Scan for the cell matching the given text and deliver its [X, Y] coordinate at center. 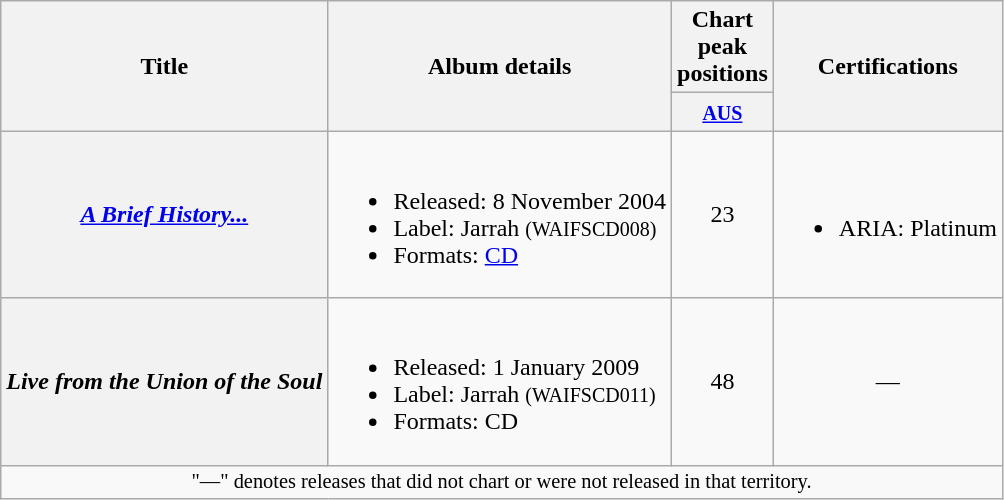
AUS [723, 112]
Released: 1 January 2009Label: Jarrah (WAIFSCD011)Formats: CD [500, 382]
Released: 8 November 2004Label: Jarrah (WAIFSCD008)Formats: CD [500, 214]
Album details [500, 66]
Chart peak positions [723, 47]
Live from the Union of the Soul [164, 382]
A Brief History... [164, 214]
"—" denotes releases that did not chart or were not released in that territory. [502, 482]
ARIA: Platinum [888, 214]
48 [723, 382]
Title [164, 66]
23 [723, 214]
— [888, 382]
Certifications [888, 66]
